Determine the [x, y] coordinate at the center of the cell enclosing the given text.  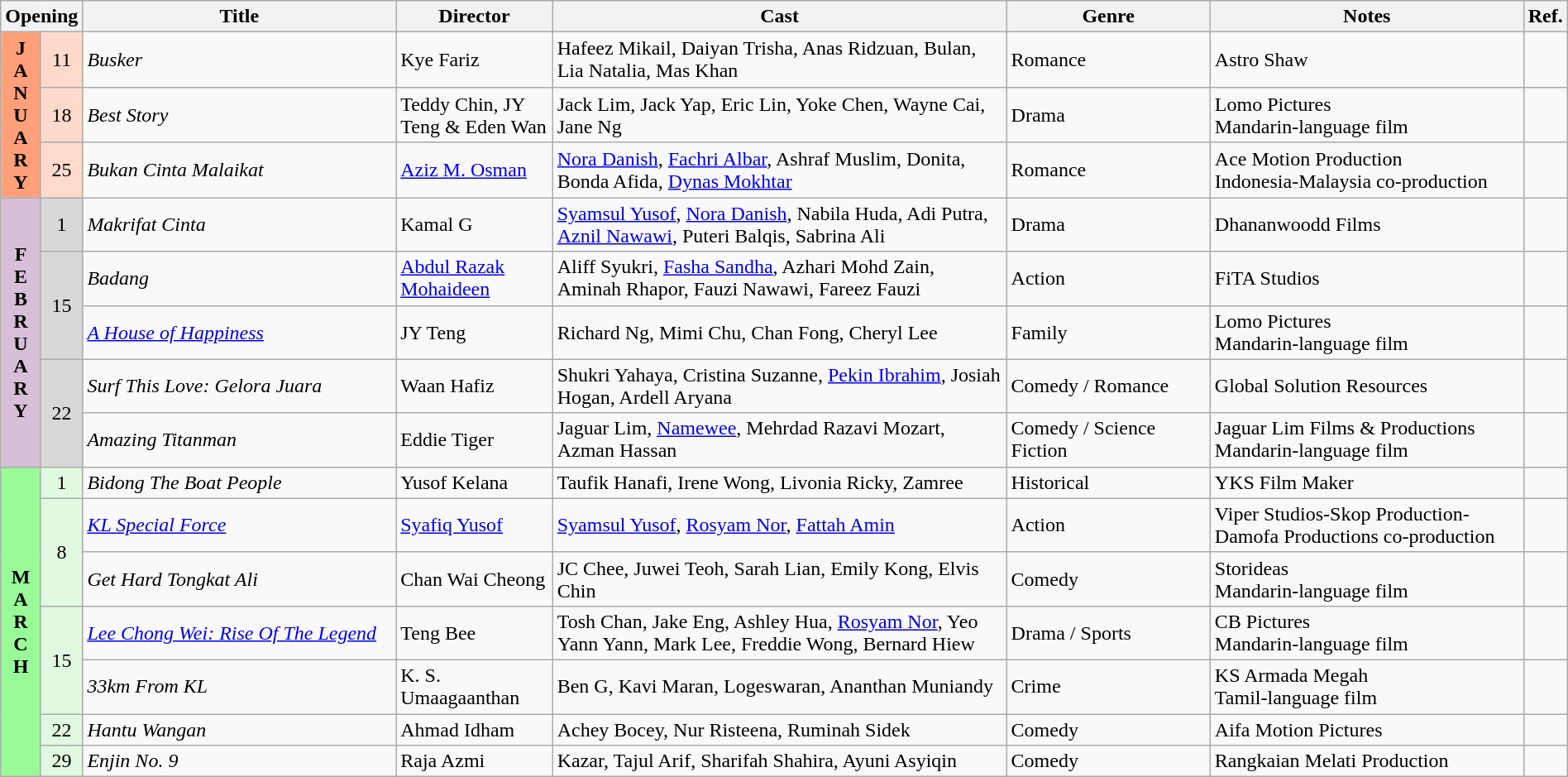
Aliff Syukri, Fasha Sandha, Azhari Mohd Zain, Aminah Rhapor, Fauzi Nawawi, Fareez Fauzi [779, 278]
Shukri Yahaya, Cristina Suzanne, Pekin Ibrahim, Josiah Hogan, Ardell Aryana [779, 386]
Genre [1108, 17]
Teddy Chin, JY Teng & Eden Wan [475, 114]
Drama / Sports [1108, 632]
Bidong The Boat People [240, 482]
Hafeez Mikail, Daiyan Trisha, Anas Ridzuan, Bulan, Lia Natalia, Mas Khan [779, 60]
JY Teng [475, 333]
Lee Chong Wei: Rise Of The Legend [240, 632]
JANUARY [22, 115]
Makrifat Cinta [240, 225]
33km From KL [240, 687]
Comedy / Romance [1108, 386]
Ahmad Idham [475, 729]
Busker [240, 60]
Hantu Wangan [240, 729]
StorideasMandarin-language film [1366, 579]
KS Armada MegahTamil-language film [1366, 687]
Nora Danish, Fachri Albar, Ashraf Muslim, Donita, Bonda Afida, Dynas Mokhtar [779, 170]
Syamsul Yusof, Nora Danish, Nabila Huda, Adi Putra, Aznil Nawawi, Puteri Balqis, Sabrina Ali [779, 225]
K. S. Umaagaanthan [475, 687]
Jaguar Lim, Namewee, Mehrdad Razavi Mozart, Azman Hassan [779, 440]
Notes [1366, 17]
25 [61, 170]
JC Chee, Juwei Teoh, Sarah Lian, Emily Kong, Elvis Chin [779, 579]
Historical [1108, 482]
18 [61, 114]
Astro Shaw [1366, 60]
Chan Wai Cheong [475, 579]
Raja Azmi [475, 761]
Ace Motion ProductionIndonesia-Malaysia co-production [1366, 170]
Dhananwoodd Films [1366, 225]
Eddie Tiger [475, 440]
Syafiq Yusof [475, 525]
KL Special Force [240, 525]
Family [1108, 333]
Kye Fariz [475, 60]
Aifa Motion Pictures [1366, 729]
A House of Happiness [240, 333]
YKS Film Maker [1366, 482]
Surf This Love: Gelora Juara [240, 386]
Kamal G [475, 225]
Teng Bee [475, 632]
Taufik Hanafi, Irene Wong, Livonia Ricky, Zamree [779, 482]
CB PicturesMandarin-language film [1366, 632]
Global Solution Resources [1366, 386]
Waan Hafiz [475, 386]
Aziz M. Osman [475, 170]
Badang [240, 278]
Abdul Razak Mohaideen [475, 278]
Ref. [1545, 17]
Enjin No. 9 [240, 761]
8 [61, 552]
Viper Studios-Skop Production-Damofa Productions co-production [1366, 525]
29 [61, 761]
Kazar, Tajul Arif, Sharifah Shahira, Ayuni Asyiqin [779, 761]
Jack Lim, Jack Yap, Eric Lin, Yoke Chen, Wayne Cai, Jane Ng [779, 114]
Get Hard Tongkat Ali [240, 579]
MARCH [22, 621]
Rangkaian Melati Production [1366, 761]
Tosh Chan, Jake Eng, Ashley Hua, Rosyam Nor, Yeo Yann Yann, Mark Lee, Freddie Wong, Bernard Hiew [779, 632]
FEBRUARY [22, 333]
Ben G, Kavi Maran, Logeswaran, Ananthan Muniandy [779, 687]
Opening [41, 17]
Jaguar Lim Films & ProductionsMandarin-language film [1366, 440]
Yusof Kelana [475, 482]
Title [240, 17]
Richard Ng, Mimi Chu, Chan Fong, Cheryl Lee [779, 333]
11 [61, 60]
Achey Bocey, Nur Risteena, Ruminah Sidek [779, 729]
Director [475, 17]
Crime [1108, 687]
Syamsul Yusof, Rosyam Nor, Fattah Amin [779, 525]
Best Story [240, 114]
Amazing Titanman [240, 440]
Bukan Cinta Malaikat [240, 170]
FiTA Studios [1366, 278]
Cast [779, 17]
Comedy / Science Fiction [1108, 440]
